Return the [x, y] coordinate for the center point of the cell that contains the specified text.  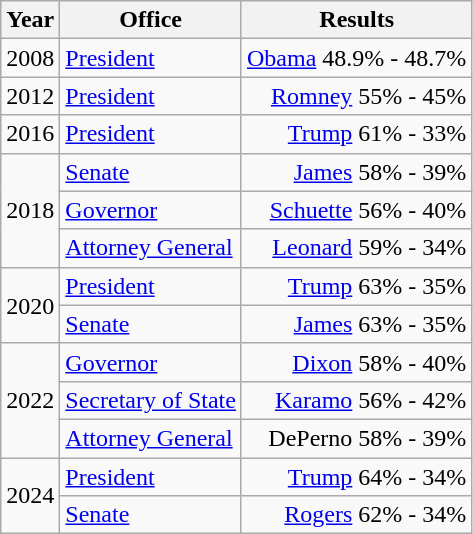
Trump 64% - 34% [356, 477]
Leonard 59% - 34% [356, 248]
Rogers 62% - 34% [356, 515]
Trump 63% - 35% [356, 286]
Dixon 58% - 40% [356, 362]
James 58% - 39% [356, 172]
2024 [30, 496]
Results [356, 20]
Romney 55% - 45% [356, 96]
2020 [30, 305]
2016 [30, 134]
Karamo 56% - 42% [356, 400]
2022 [30, 400]
Office [151, 20]
Year [30, 20]
Trump 61% - 33% [356, 134]
Schuette 56% - 40% [356, 210]
2018 [30, 210]
2008 [30, 58]
James 63% - 35% [356, 324]
Obama 48.9% - 48.7% [356, 58]
2012 [30, 96]
DePerno 58% - 39% [356, 438]
Secretary of State [151, 400]
